Return the (x, y) coordinate for the center point of the cell that contains the specified text.  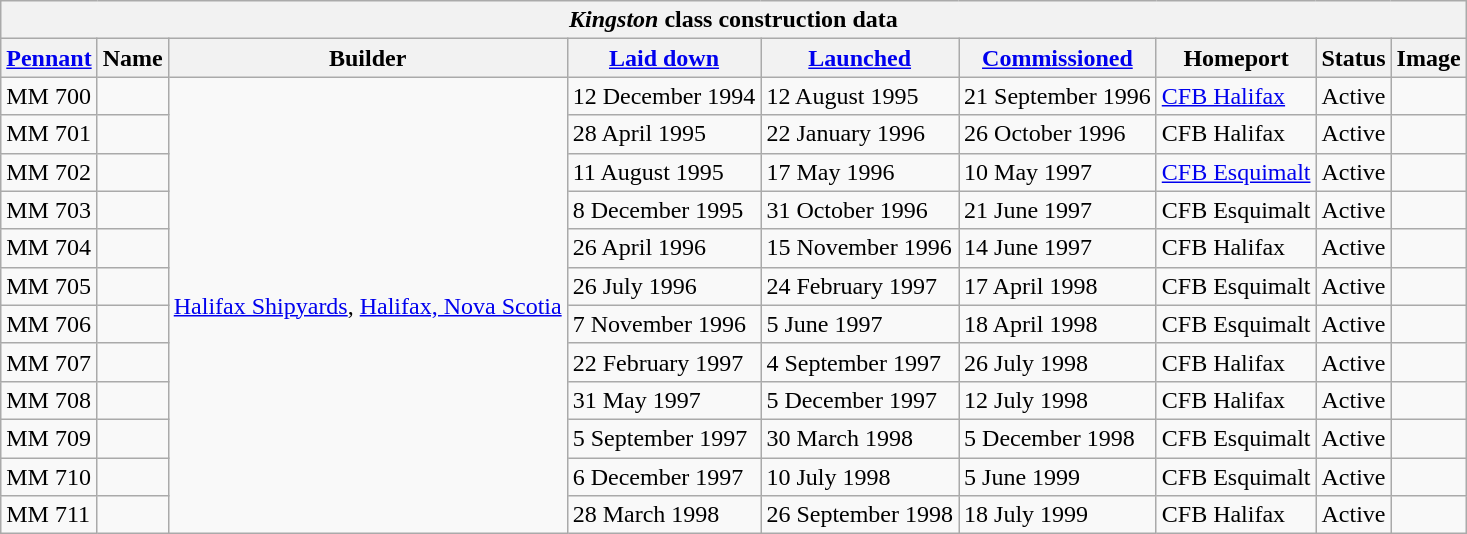
31 May 1997 (664, 400)
5 December 1998 (1058, 438)
4 September 1997 (860, 362)
18 April 1998 (1058, 324)
12 July 1998 (1058, 400)
MM 706 (49, 324)
MM 702 (49, 172)
Kingston class construction data (734, 20)
28 April 1995 (664, 134)
MM 710 (49, 477)
MM 711 (49, 515)
26 July 1996 (664, 286)
MM 707 (49, 362)
Pennant (49, 58)
31 October 1996 (860, 210)
17 May 1996 (860, 172)
10 May 1997 (1058, 172)
12 December 1994 (664, 96)
5 December 1997 (860, 400)
Name (132, 58)
30 March 1998 (860, 438)
15 November 1996 (860, 248)
26 October 1996 (1058, 134)
Builder (368, 58)
22 January 1996 (860, 134)
5 June 1999 (1058, 477)
14 June 1997 (1058, 248)
Halifax Shipyards, Halifax, Nova Scotia (368, 306)
11 August 1995 (664, 172)
6 December 1997 (664, 477)
22 February 1997 (664, 362)
26 July 1998 (1058, 362)
Commissioned (1058, 58)
8 December 1995 (664, 210)
MM 700 (49, 96)
7 November 1996 (664, 324)
24 February 1997 (860, 286)
MM 709 (49, 438)
26 September 1998 (860, 515)
MM 705 (49, 286)
21 September 1996 (1058, 96)
Launched (860, 58)
Image (1428, 58)
26 April 1996 (664, 248)
Homeport (1236, 58)
18 July 1999 (1058, 515)
5 September 1997 (664, 438)
10 July 1998 (860, 477)
MM 703 (49, 210)
21 June 1997 (1058, 210)
Laid down (664, 58)
17 April 1998 (1058, 286)
5 June 1997 (860, 324)
MM 704 (49, 248)
Status (1354, 58)
28 March 1998 (664, 515)
12 August 1995 (860, 96)
MM 701 (49, 134)
MM 708 (49, 400)
